Capture the cell that displays the provided text and extract its (X, Y) central coordinate. 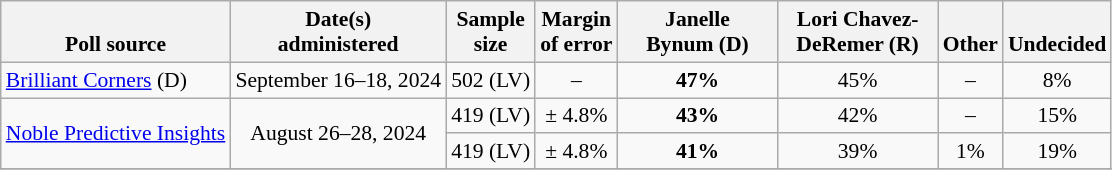
41% (697, 152)
Janelle Bynum (D) (697, 32)
15% (1057, 116)
502 (LV) (490, 80)
Other (970, 32)
September 16–18, 2024 (338, 80)
Date(s)administered (338, 32)
Samplesize (490, 32)
39% (858, 152)
47% (697, 80)
1% (970, 152)
19% (1057, 152)
August 26–28, 2024 (338, 134)
43% (697, 116)
Lori Chavez-DeRemer (R) (858, 32)
Noble Predictive Insights (116, 134)
Marginof error (576, 32)
Brilliant Corners (D) (116, 80)
Undecided (1057, 32)
Poll source (116, 32)
42% (858, 116)
8% (1057, 80)
45% (858, 80)
